Locate the cell with the specified text and output its (x, y) center coordinate. 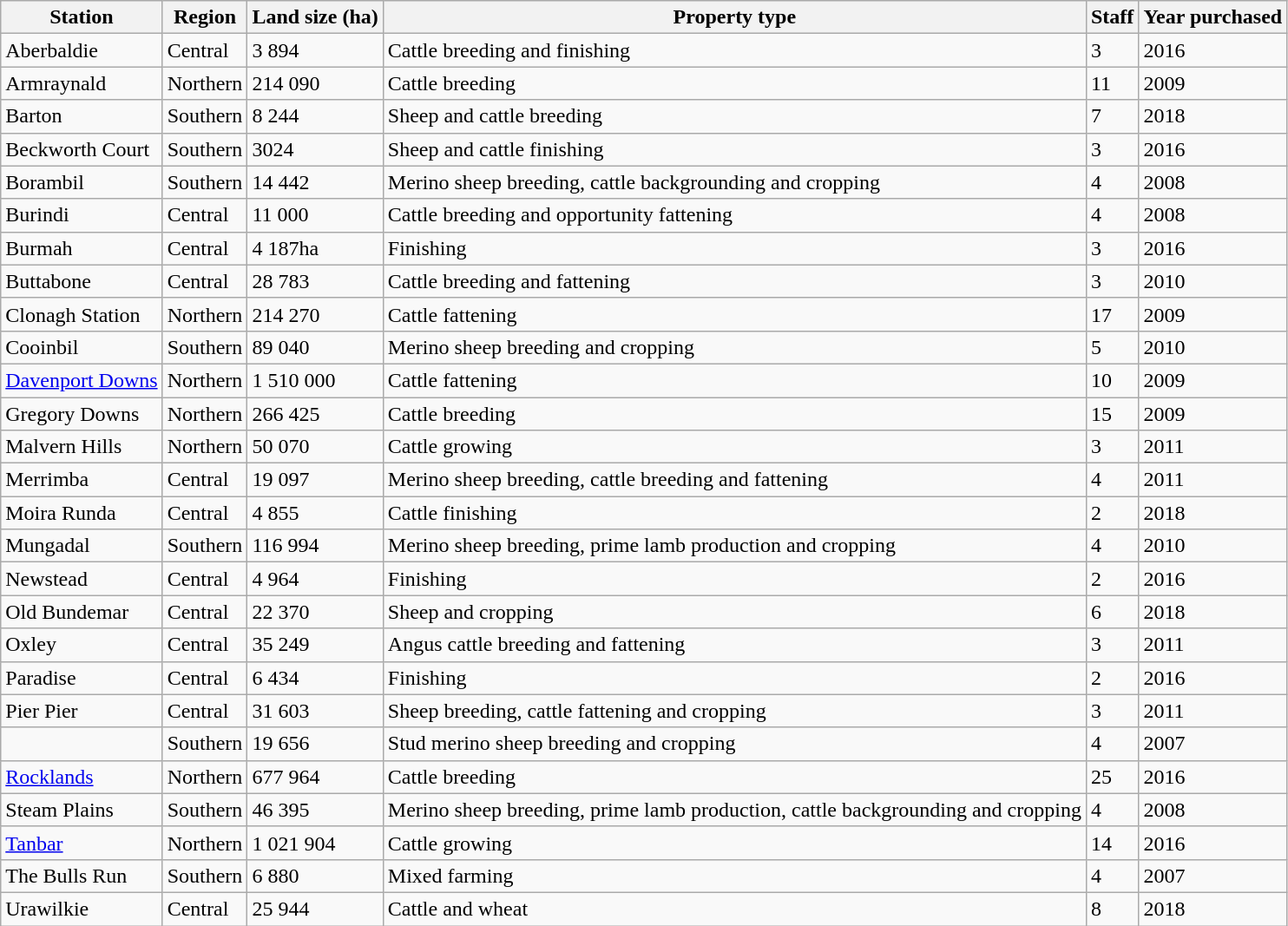
Sheep and cattle breeding (734, 116)
Old Bundemar (82, 612)
89 040 (315, 347)
25 (1112, 777)
1 021 904 (315, 843)
214 090 (315, 83)
Urawilkie (82, 909)
50 070 (315, 447)
14 (1112, 843)
25 944 (315, 909)
Cattle breeding and fattening (734, 281)
Barton (82, 116)
Station (82, 17)
Mixed farming (734, 876)
Davenport Downs (82, 380)
22 370 (315, 612)
Year purchased (1213, 17)
Merino sheep breeding, prime lamb production and cropping (734, 546)
Sheep and cropping (734, 612)
8 244 (315, 116)
Moira Runda (82, 513)
Cattle and wheat (734, 909)
Clonagh Station (82, 314)
677 964 (315, 777)
Cattle finishing (734, 513)
Buttabone (82, 281)
6 (1112, 612)
Borambil (82, 182)
11 (1112, 83)
Angus cattle breeding and fattening (734, 645)
35 249 (315, 645)
19 656 (315, 744)
4 964 (315, 579)
4 187ha (315, 248)
3024 (315, 149)
Cattle breeding and finishing (734, 50)
Merino sheep breeding, cattle backgrounding and cropping (734, 182)
31 603 (315, 711)
6 880 (315, 876)
Malvern Hills (82, 447)
The Bulls Run (82, 876)
5 (1112, 347)
266 425 (315, 414)
1 510 000 (315, 380)
15 (1112, 414)
Merino sheep breeding and cropping (734, 347)
Region (205, 17)
Cattle breeding and opportunity fattening (734, 215)
Aberbaldie (82, 50)
14 442 (315, 182)
Burindi (82, 215)
6 434 (315, 678)
Stud merino sheep breeding and cropping (734, 744)
Steam Plains (82, 810)
214 270 (315, 314)
Merrimba (82, 480)
Property type (734, 17)
Newstead (82, 579)
Pier Pier (82, 711)
Mungadal (82, 546)
3 894 (315, 50)
Merino sheep breeding, prime lamb production, cattle backgrounding and cropping (734, 810)
Armraynald (82, 83)
7 (1112, 116)
116 994 (315, 546)
19 097 (315, 480)
Oxley (82, 645)
Burmah (82, 248)
10 (1112, 380)
28 783 (315, 281)
Beckworth Court (82, 149)
Staff (1112, 17)
Paradise (82, 678)
Rocklands (82, 777)
46 395 (315, 810)
Land size (ha) (315, 17)
17 (1112, 314)
Merino sheep breeding, cattle breeding and fattening (734, 480)
Sheep and cattle finishing (734, 149)
4 855 (315, 513)
Gregory Downs (82, 414)
Tanbar (82, 843)
8 (1112, 909)
Cooinbil (82, 347)
Sheep breeding, cattle fattening and cropping (734, 711)
11 000 (315, 215)
